Detect which cell encompasses the target text, then output its [x, y] center coordinate. 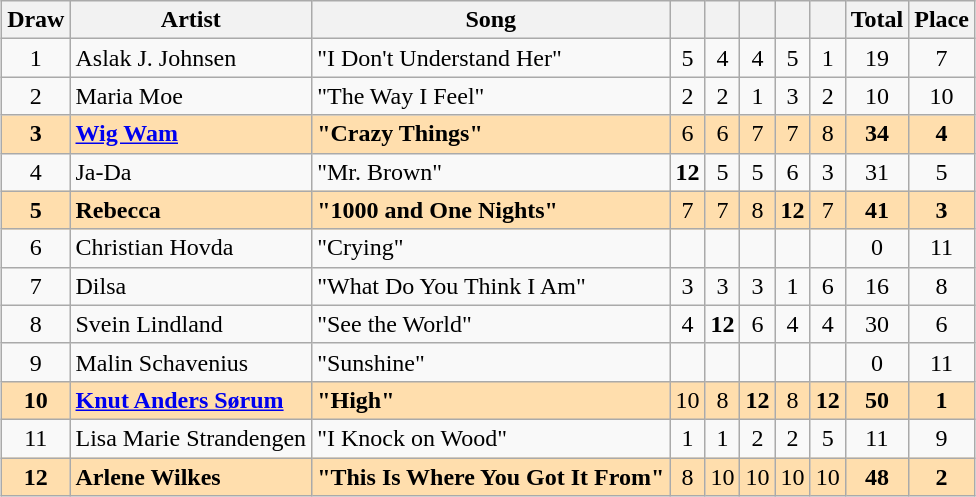
Knut Anders Sørum [191, 400]
Malin Schavenius [191, 362]
"Sunshine" [491, 362]
"See the World" [491, 324]
Wig Wam [191, 134]
41 [877, 210]
"Crying" [491, 248]
Arlene Wilkes [191, 477]
"1000 and One Nights" [491, 210]
"I Knock on Wood" [491, 438]
34 [877, 134]
16 [877, 286]
Maria Moe [191, 96]
Aslak J. Johnsen [191, 58]
Dilsa [191, 286]
Place [942, 20]
19 [877, 58]
"I Don't Understand Her" [491, 58]
48 [877, 477]
"What Do You Think I Am" [491, 286]
Rebecca [191, 210]
"Mr. Brown" [491, 172]
"The Way I Feel" [491, 96]
"High" [491, 400]
30 [877, 324]
Total [877, 20]
31 [877, 172]
Artist [191, 20]
Lisa Marie Strandengen [191, 438]
Draw [36, 20]
Song [491, 20]
Christian Hovda [191, 248]
"This Is Where You Got It From" [491, 477]
50 [877, 400]
"Crazy Things" [491, 134]
Svein Lindland [191, 324]
Ja-Da [191, 172]
